From the cell containing the given text, extract its center point as [X, Y] coordinate. 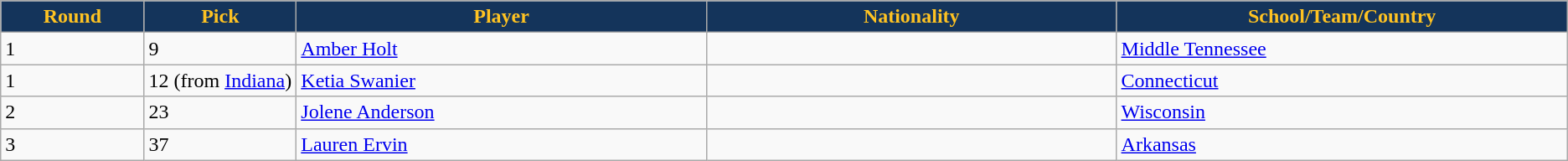
Nationality [911, 17]
3 [72, 144]
Arkansas [1342, 144]
Round [72, 17]
2 [72, 112]
Middle Tennessee [1342, 49]
Connecticut [1342, 80]
23 [220, 112]
Jolene Anderson [502, 112]
Wisconsin [1342, 112]
Amber Holt [502, 49]
Lauren Ervin [502, 144]
Pick [220, 17]
12 (from Indiana) [220, 80]
Ketia Swanier [502, 80]
9 [220, 49]
Player [502, 17]
School/Team/Country [1342, 17]
37 [220, 144]
